For the text-containing cell, return its midpoint in (X, Y) coordinate format. 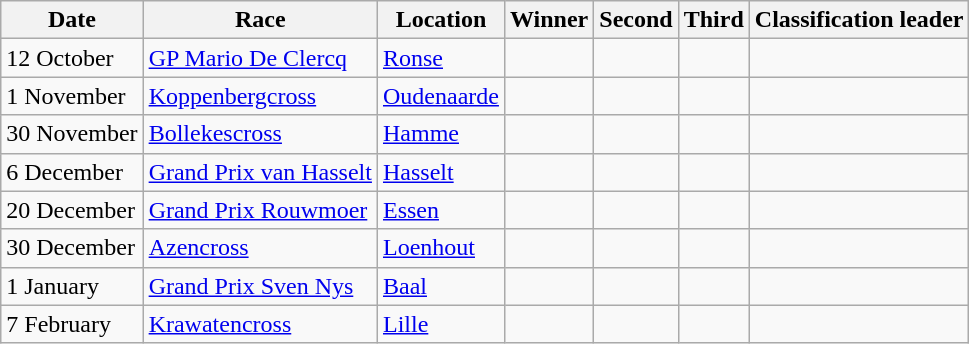
Grand Prix van Hasselt (260, 172)
Grand Prix Sven Nys (260, 286)
Hasselt (440, 172)
7 February (72, 324)
20 December (72, 210)
Classification leader (859, 20)
12 October (72, 58)
Location (440, 20)
6 December (72, 172)
1 January (72, 286)
Baal (440, 286)
30 December (72, 248)
Grand Prix Rouwmoer (260, 210)
Essen (440, 210)
Oudenaarde (440, 96)
GP Mario De Clercq (260, 58)
Hamme (440, 134)
Third (714, 20)
Krawatencross (260, 324)
Date (72, 20)
Second (636, 20)
Ronse (440, 58)
Bollekescross (260, 134)
Winner (548, 20)
30 November (72, 134)
Lille (440, 324)
Race (260, 20)
Azencross (260, 248)
1 November (72, 96)
Koppenbergcross (260, 96)
Loenhout (440, 248)
